Detect which cell encompasses the target text, then output its (X, Y) center coordinate. 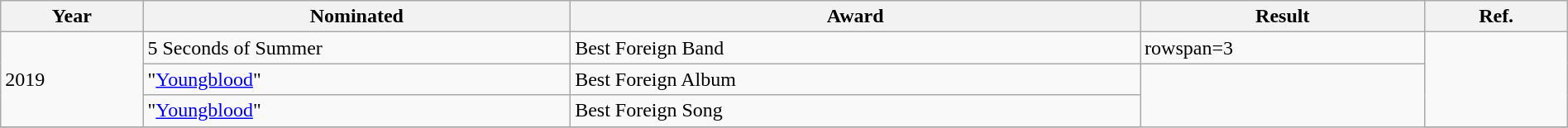
Best Foreign Song (855, 111)
5 Seconds of Summer (357, 48)
Award (855, 17)
Result (1283, 17)
2019 (72, 79)
Year (72, 17)
rowspan=3 (1283, 48)
Best Foreign Album (855, 79)
Best Foreign Band (855, 48)
Nominated (357, 17)
Ref. (1496, 17)
